Return (X, Y) of the center of cell containing provided text 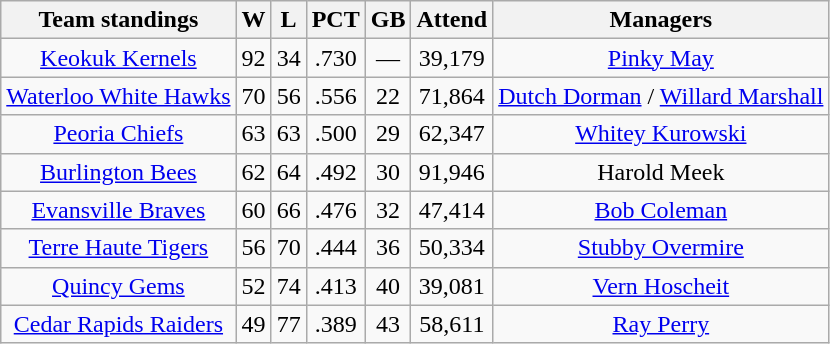
34 (288, 58)
30 (388, 172)
Bob Coleman (661, 210)
.476 (336, 210)
22 (388, 96)
Harold Meek (661, 172)
62 (254, 172)
Waterloo White Hawks (118, 96)
77 (288, 324)
50,334 (452, 248)
Burlington Bees (118, 172)
39,179 (452, 58)
43 (388, 324)
49 (254, 324)
Quincy Gems (118, 286)
— (388, 58)
Stubby Overmire (661, 248)
Managers (661, 20)
W (254, 20)
66 (288, 210)
58,611 (452, 324)
Ray Perry (661, 324)
Cedar Rapids Raiders (118, 324)
71,864 (452, 96)
.444 (336, 248)
47,414 (452, 210)
36 (388, 248)
32 (388, 210)
.500 (336, 134)
60 (254, 210)
Vern Hoscheit (661, 286)
62,347 (452, 134)
PCT (336, 20)
Terre Haute Tigers (118, 248)
.556 (336, 96)
92 (254, 58)
52 (254, 286)
Keokuk Kernels (118, 58)
Evansville Braves (118, 210)
74 (288, 286)
Dutch Dorman / Willard Marshall (661, 96)
L (288, 20)
39,081 (452, 286)
91,946 (452, 172)
.389 (336, 324)
64 (288, 172)
.492 (336, 172)
.413 (336, 286)
Whitey Kurowski (661, 134)
Pinky May (661, 58)
40 (388, 286)
Peoria Chiefs (118, 134)
GB (388, 20)
Team standings (118, 20)
Attend (452, 20)
.730 (336, 58)
29 (388, 134)
